Capture the cell that displays the provided text and extract its (X, Y) central coordinate. 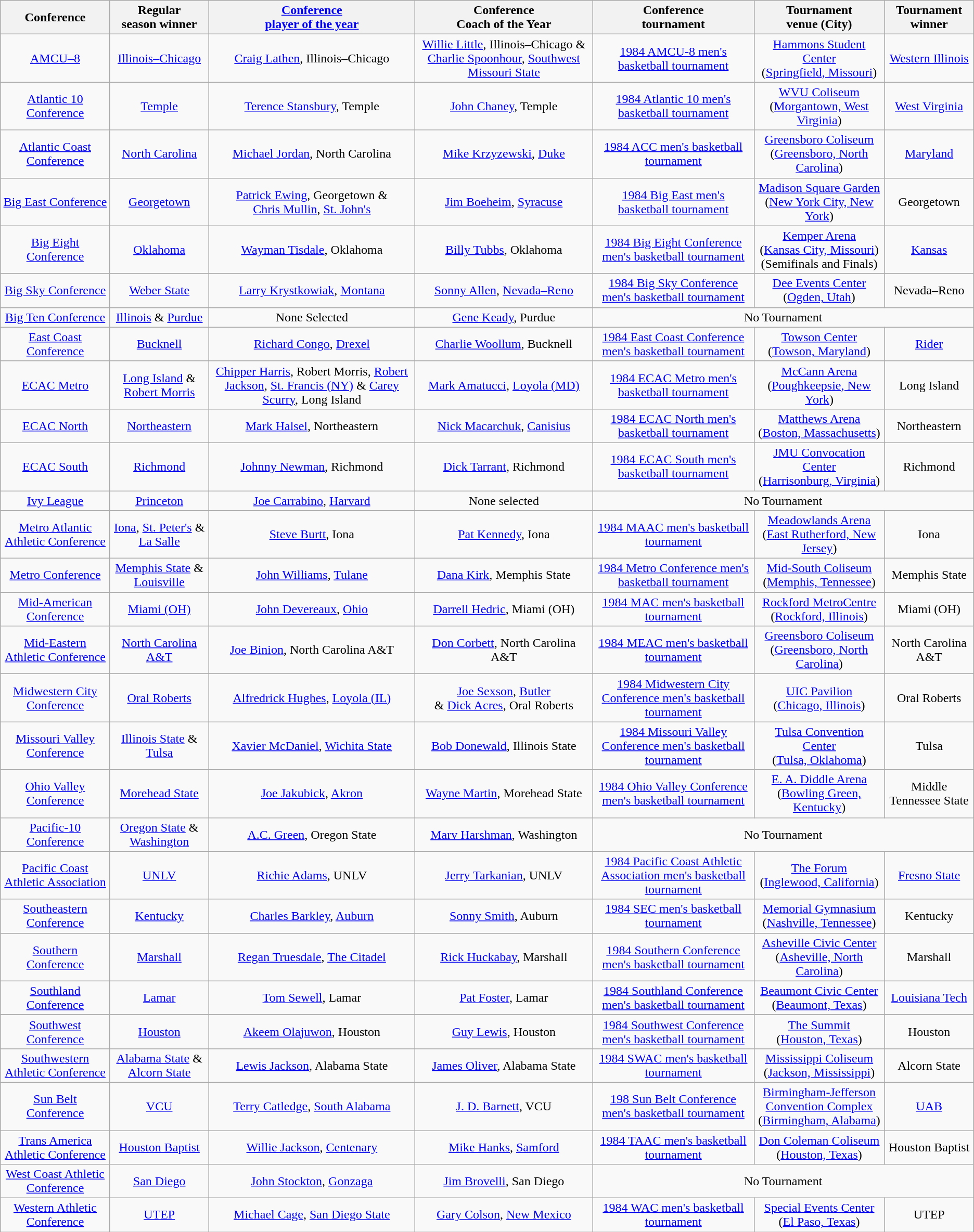
Alabama State & Alcorn State (159, 1065)
Conference player of the year (312, 18)
Don Coleman Coliseum(Houston, Texas) (819, 1147)
Regan Truesdale, The Citadel (312, 957)
Mid-American Conference (55, 609)
Mid-Eastern Athletic Conference (55, 650)
Mark Amatucci, Loyola (MD) (504, 385)
WVU Coliseum (Morgantown, West Virginia) (819, 106)
1984 Missouri Valley Conference men's basketball tournament (673, 746)
Patrick Ewing, Georgetown &Chris Mullin, St. John's (312, 202)
Nevada–Reno (929, 290)
None selected (504, 501)
Maryland (929, 154)
Tulsa (929, 746)
Special Events Center(El Paso, Texas) (819, 1215)
1984 Pacific Coast Athletic Association men's basketball tournament (673, 875)
1984 ECAC South men's basketball tournament (673, 466)
Long Island & Robert Morris (159, 385)
Kansas (929, 250)
Weber State (159, 290)
Princeton (159, 501)
Pacific Coast Athletic Association (55, 875)
Middle Tennessee State (929, 794)
1984 Big Eight Conference men's basketball tournament (673, 250)
1984 Southwest Conference men's basketball tournament (673, 1032)
Guy Lewis, Houston (504, 1032)
West Coast Athletic Conference (55, 1182)
Gene Keady, Purdue (504, 317)
Tulsa Convention Center(Tulsa, Oklahoma) (819, 746)
Sonny Smith, Auburn (504, 916)
Charles Barkley, Auburn (312, 916)
Marv Harshman, Washington (504, 834)
Lewis Jackson, Alabama State (312, 1065)
1984 Southland Conference men's basketball tournament (673, 997)
Memphis State & Louisville (159, 575)
Conference tournament (673, 18)
John Chaney, Temple (504, 106)
Johnny Newman, Richmond (312, 466)
Southwest Conference (55, 1032)
1984 Metro Conference men's basketball tournament (673, 575)
Don Corbett, North Carolina A&T (504, 650)
Sonny Allen, Nevada–Reno (504, 290)
Sun Belt Conference (55, 1106)
Iona, St. Peter's & La Salle (159, 535)
Rockford MetroCentre(Rockford, Illinois) (819, 609)
1984 SEC men's basketball tournament (673, 916)
Oregon State & Washington (159, 834)
1984 Big Sky Conference men's basketball tournament (673, 290)
Illinois–Chicago (159, 58)
Regular season winner (159, 18)
West Virginia (929, 106)
Chipper Harris, Robert Morris, Robert Jackson, St. Francis (NY) & Carey Scurry, Long Island (312, 385)
Bucknell (159, 344)
Southern Conference (55, 957)
Western Athletic Conference (55, 1215)
John Stockton, Gonzaga (312, 1182)
Midwestern City Conference (55, 698)
Western Illinois (929, 58)
E. A. Diddle Arena(Bowling Green, Kentucky) (819, 794)
Temple (159, 106)
Mid-South Coliseum(Memphis, Tennessee) (819, 575)
Rick Huckabay, Marshall (504, 957)
Madison Square Garden(New York City, New York) (819, 202)
Tournament venue (City) (819, 18)
Joe Jakubick, Akron (312, 794)
Hammons Student Center(Springfield, Missouri) (819, 58)
1984 Atlantic 10 men's basketball tournament (673, 106)
Atlantic 10 Conference (55, 106)
Jim Boeheim, Syracuse (504, 202)
ECAC North (55, 425)
1984 Big East men's basketball tournament (673, 202)
John Devereaux, Ohio (312, 609)
A.C. Green, Oregon State (312, 834)
1984 Southern Conference men's basketball tournament (673, 957)
Pacific-10 Conference (55, 834)
VCU (159, 1106)
Memorial Gymnasium(Nashville, Tennessee) (819, 916)
JMU Convocation Center(Harrisonburg, Virginia) (819, 466)
Southwestern Athletic Conference (55, 1065)
Ivy League (55, 501)
Dana Kirk, Memphis State (504, 575)
Missouri Valley Conference (55, 746)
Xavier McDaniel, Wichita State (312, 746)
Beaumont Civic Center(Beaumont, Texas) (819, 997)
1984 ECAC Metro men's basketball tournament (673, 385)
Dee Events Center(Ogden, Utah) (819, 290)
1984 TAAC men's basketball tournament (673, 1147)
Mike Krzyzewski, Duke (504, 154)
Oklahoma (159, 250)
Joe Carrabino, Harvard (312, 501)
The Summit(Houston, Texas) (819, 1032)
Pat Kennedy, Iona (504, 535)
James Oliver, Alabama State (504, 1065)
Michael Cage, San Diego State (312, 1215)
1984 SWAC men's basketball tournament (673, 1065)
Southland Conference (55, 997)
Billy Tubbs, Oklahoma (504, 250)
Long Island (929, 385)
Charlie Woollum, Bucknell (504, 344)
North Carolina (159, 154)
Iona (929, 535)
Conference Coach of the Year (504, 18)
Big Eight Conference (55, 250)
McCann Arena(Poughkeepsie, New York) (819, 385)
San Diego (159, 1182)
Willie Jackson, Centenary (312, 1147)
Birmingham-Jefferson Convention Complex(Birmingham, Alabama) (819, 1106)
Big Ten Conference (55, 317)
Lamar (159, 997)
AMCU–8 (55, 58)
1984 Ohio Valley Conference men's basketball tournament (673, 794)
Craig Lathen, Illinois–Chicago (312, 58)
The Forum(Inglewood, California) (819, 875)
Conference (55, 18)
Atlantic Coast Conference (55, 154)
Kemper Arena(Kansas City, Missouri)(Semifinals and Finals) (819, 250)
None Selected (312, 317)
1984 MEAC men's basketball tournament (673, 650)
Metro Atlantic Athletic Conference (55, 535)
Matthews Arena(Boston, Massachusetts) (819, 425)
Joe Binion, North Carolina A&T (312, 650)
Jim Brovelli, San Diego (504, 1182)
Alcorn State (929, 1065)
Terence Stansbury, Temple (312, 106)
Southeastern Conference (55, 916)
Alfredrick Hughes, Loyola (IL) (312, 698)
Terry Catledge, South Alabama (312, 1106)
Gary Colson, New Mexico (504, 1215)
Steve Burtt, Iona (312, 535)
198 Sun Belt Conference men's basketball tournament (673, 1106)
Trans America Athletic Conference (55, 1147)
Akeem Olajuwon, Houston (312, 1032)
1984 AMCU-8 men's basketball tournament (673, 58)
Rider (929, 344)
Illinois & Purdue (159, 317)
Big East Conference (55, 202)
Bob Donewald, Illinois State (504, 746)
Fresno State (929, 875)
Meadowlands Arena(East Rutherford, New Jersey) (819, 535)
Louisiana Tech (929, 997)
Ohio Valley Conference (55, 794)
1984 MAAC men's basketball tournament (673, 535)
Wayman Tisdale, Oklahoma (312, 250)
Towson Center(Towson, Maryland) (819, 344)
Richard Congo, Drexel (312, 344)
Tom Sewell, Lamar (312, 997)
UNLV (159, 875)
Pat Foster, Lamar (504, 997)
Larry Krystkowiak, Montana (312, 290)
East Coast Conference (55, 344)
Nick Macarchuk, Canisius (504, 425)
1984 ACC men's basketball tournament (673, 154)
Mark Halsel, Northeastern (312, 425)
ECAC Metro (55, 385)
1984 ECAC North men's basketball tournament (673, 425)
Tournament winner (929, 18)
1984 East Coast Conference men's basketball tournament (673, 344)
1984 WAC men's basketball tournament (673, 1215)
Dick Tarrant, Richmond (504, 466)
Darrell Hedric, Miami (OH) (504, 609)
Mike Hanks, Samford (504, 1147)
Big Sky Conference (55, 290)
Illinois State & Tulsa (159, 746)
Wayne Martin, Morehead State (504, 794)
Morehead State (159, 794)
Jerry Tarkanian, UNLV (504, 875)
Michael Jordan, North Carolina (312, 154)
1984 MAC men's basketball tournament (673, 609)
Mississippi Coliseum(Jackson, Mississippi) (819, 1065)
1984 Midwestern City Conference men's basketball tournament (673, 698)
UAB (929, 1106)
Joe Sexson, Butler& Dick Acres, Oral Roberts (504, 698)
Memphis State (929, 575)
ECAC South (55, 466)
Richie Adams, UNLV (312, 875)
Willie Little, Illinois–Chicago & Charlie Spoonhour, Southwest Missouri State (504, 58)
Asheville Civic Center(Asheville, North Carolina) (819, 957)
J. D. Barnett, VCU (504, 1106)
John Williams, Tulane (312, 575)
UIC Pavilion(Chicago, Illinois) (819, 698)
Metro Conference (55, 575)
